Capture the cell that displays the provided text and extract its (X, Y) central coordinate. 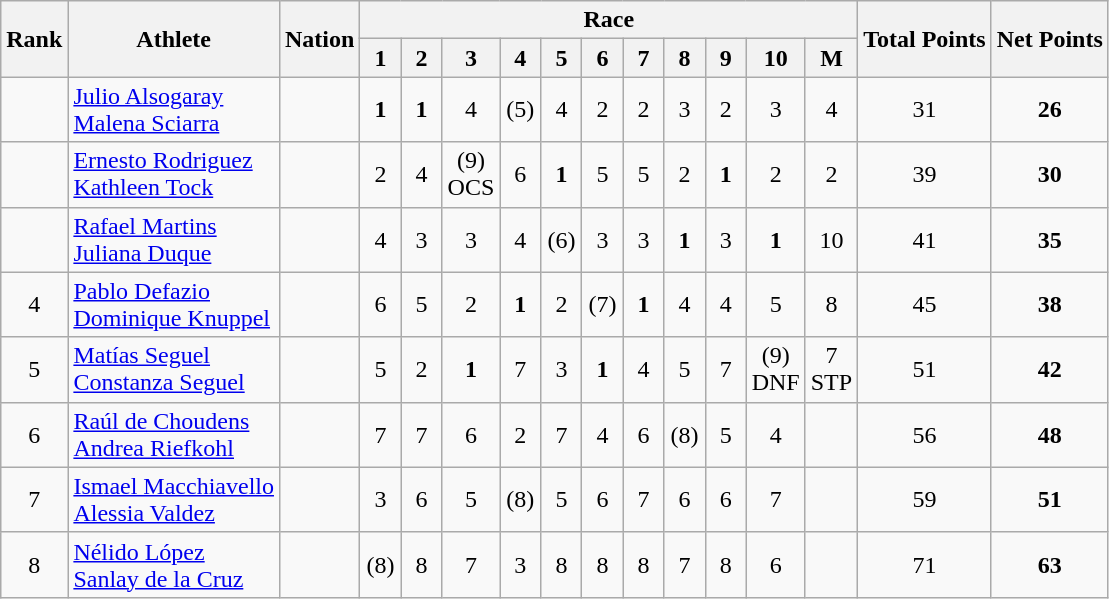
Net Points (1050, 39)
Ismael MacchiavelloAlessia Valdez (174, 500)
Total Points (925, 39)
38 (1050, 304)
Rank (34, 39)
7 STP (831, 370)
Raúl de ChoudensAndrea Riefkohl (174, 434)
(9) OCS (471, 174)
Ernesto RodriguezKathleen Tock (174, 174)
Nation (319, 39)
(9) DNF (776, 370)
42 (1050, 370)
41 (925, 240)
59 (925, 500)
45 (925, 304)
Race (609, 20)
35 (1050, 240)
(7) (602, 304)
M (831, 58)
26 (1050, 110)
Matías SeguelConstanza Seguel (174, 370)
(6) (562, 240)
30 (1050, 174)
Rafael MartinsJuliana Duque (174, 240)
(5) (520, 110)
31 (925, 110)
9 (726, 58)
39 (925, 174)
Nélido LópezSanlay de la Cruz (174, 564)
Athlete (174, 39)
63 (1050, 564)
48 (1050, 434)
Julio AlsogarayMalena Sciarra (174, 110)
56 (925, 434)
Pablo DefazioDominique Knuppel (174, 304)
71 (925, 564)
